Capture the cell that displays the provided text and extract its [x, y] central coordinate. 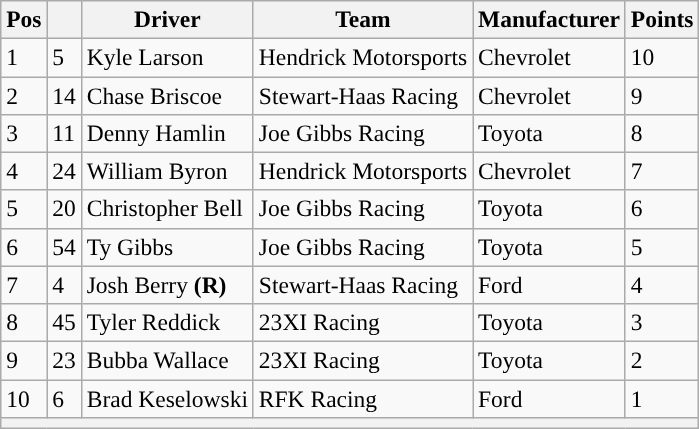
20 [64, 209]
RFK Racing [362, 398]
Team [362, 19]
William Byron [167, 171]
45 [64, 322]
Chase Briscoe [167, 95]
11 [64, 133]
Tyler Reddick [167, 322]
14 [64, 95]
Pos [24, 19]
Christopher Bell [167, 209]
Bubba Wallace [167, 360]
Josh Berry (R) [167, 285]
54 [64, 247]
Brad Keselowski [167, 398]
Manufacturer [550, 19]
Denny Hamlin [167, 133]
Points [662, 19]
24 [64, 171]
Kyle Larson [167, 57]
Driver [167, 19]
Ty Gibbs [167, 247]
23 [64, 360]
